Search for the cell housing the specified text and yield its [X, Y] center coordinate. 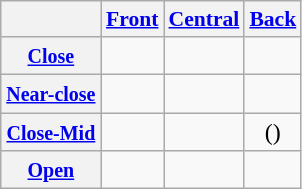
Near-close [51, 93]
Close [51, 55]
Central [204, 19]
Back [272, 19]
Close-Mid [51, 131]
() [272, 131]
Front [132, 19]
Open [51, 170]
